Pinpoint the cell where the given text exists, returning its (X, Y) midpoint coordinate. 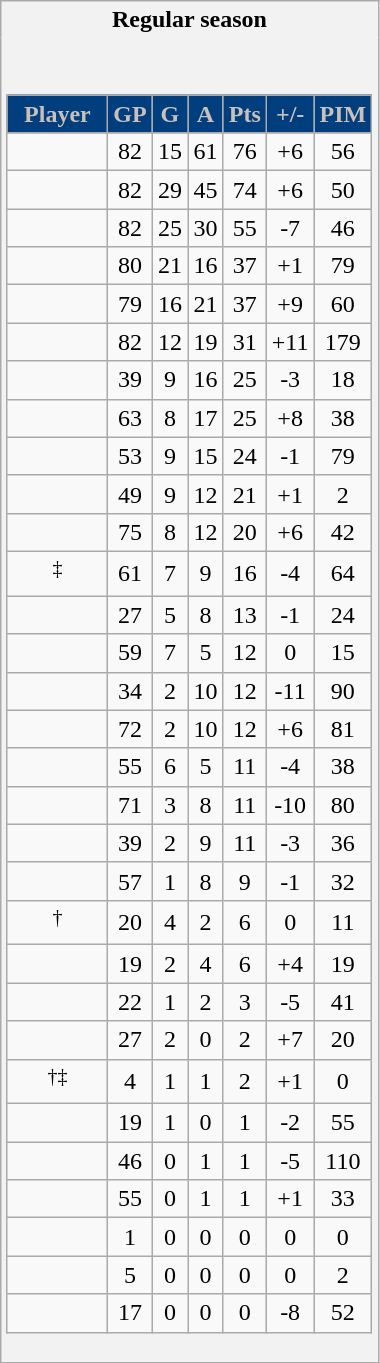
64 (343, 574)
+11 (290, 342)
49 (130, 494)
PIM (343, 114)
31 (244, 342)
30 (206, 228)
76 (244, 152)
59 (130, 653)
179 (343, 342)
22 (130, 1002)
Player (58, 114)
+4 (290, 964)
50 (343, 190)
75 (130, 532)
Regular season (190, 20)
53 (130, 456)
A (206, 114)
60 (343, 304)
81 (343, 729)
32 (343, 881)
71 (130, 805)
+9 (290, 304)
57 (130, 881)
18 (343, 380)
36 (343, 843)
Pts (244, 114)
41 (343, 1002)
GP (130, 114)
29 (170, 190)
110 (343, 1161)
+/- (290, 114)
13 (244, 615)
+8 (290, 418)
45 (206, 190)
†‡ (58, 1082)
56 (343, 152)
-8 (290, 1313)
33 (343, 1199)
90 (343, 691)
+7 (290, 1040)
-10 (290, 805)
34 (130, 691)
-2 (290, 1123)
72 (130, 729)
52 (343, 1313)
‡ (58, 574)
† (58, 922)
42 (343, 532)
-7 (290, 228)
-11 (290, 691)
63 (130, 418)
74 (244, 190)
G (170, 114)
